Provide the (X, Y) coordinate of the cell's center where the given text is located.  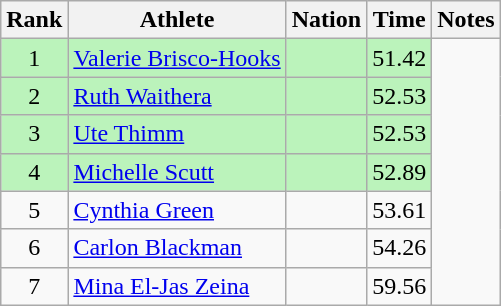
Ruth Waithera (177, 96)
2 (34, 96)
Ute Thimm (177, 134)
Time (400, 20)
Athlete (177, 20)
6 (34, 248)
54.26 (400, 248)
Cynthia Green (177, 210)
Mina El-Jas Zeina (177, 286)
Notes (466, 20)
51.42 (400, 58)
53.61 (400, 210)
7 (34, 286)
1 (34, 58)
Carlon Blackman (177, 248)
3 (34, 134)
Rank (34, 20)
Nation (326, 20)
4 (34, 172)
Michelle Scutt (177, 172)
59.56 (400, 286)
52.89 (400, 172)
5 (34, 210)
Valerie Brisco-Hooks (177, 58)
